Return [x, y] of the center of cell containing provided text 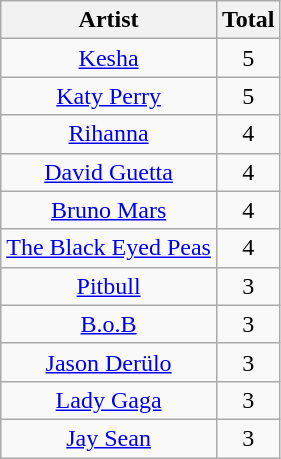
Artist [109, 20]
Katy Perry [109, 96]
Kesha [109, 58]
Total [248, 20]
Bruno Mars [109, 210]
The Black Eyed Peas [109, 248]
Jason Derülo [109, 362]
Jay Sean [109, 438]
David Guetta [109, 172]
Pitbull [109, 286]
Rihanna [109, 134]
B.o.B [109, 324]
Lady Gaga [109, 400]
